Provide the [X, Y] coordinate of the cell's center where the given text is located.  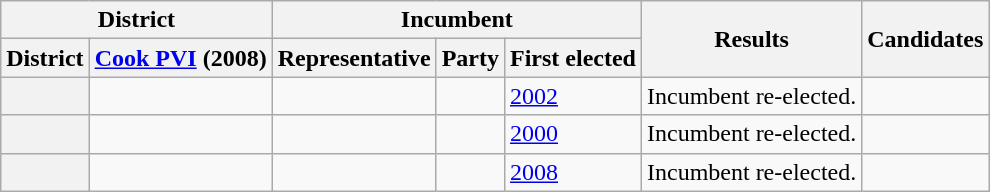
Party [470, 58]
Incumbent [456, 20]
2000 [572, 134]
2002 [572, 96]
Cook PVI (2008) [180, 58]
Candidates [926, 39]
First elected [572, 58]
Results [751, 39]
Representative [354, 58]
2008 [572, 172]
